Search for the cell housing the specified text and yield its (x, y) center coordinate. 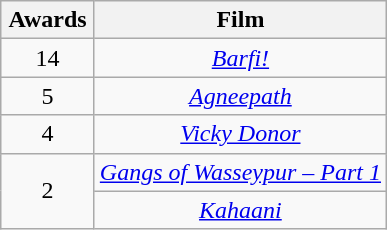
5 (48, 96)
14 (48, 58)
Barfi! (240, 58)
Gangs of Wasseypur – Part 1 (240, 172)
Kahaani (240, 210)
2 (48, 191)
Agneepath (240, 96)
4 (48, 134)
Vicky Donor (240, 134)
Awards (48, 20)
Film (240, 20)
